Output the [X, Y] coordinate of the center of the cell containing the given text.  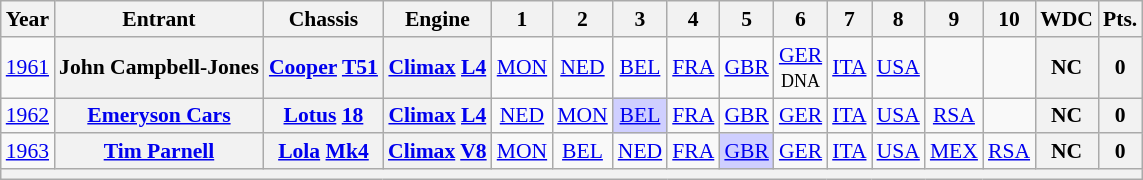
6 [800, 19]
GERDNA [800, 68]
Lotus 18 [324, 116]
Tim Parnell [159, 152]
WDC [1066, 19]
4 [693, 19]
10 [1009, 19]
Pts. [1120, 19]
Lola Mk4 [324, 152]
3 [640, 19]
Climax V8 [438, 152]
9 [954, 19]
Chassis [324, 19]
5 [746, 19]
1962 [28, 116]
John Campbell-Jones [159, 68]
2 [582, 19]
7 [849, 19]
1 [522, 19]
Cooper T51 [324, 68]
Entrant [159, 19]
1963 [28, 152]
Year [28, 19]
MEX [954, 152]
8 [898, 19]
Emeryson Cars [159, 116]
Engine [438, 19]
1961 [28, 68]
